Search for the cell housing the specified text and yield its [X, Y] center coordinate. 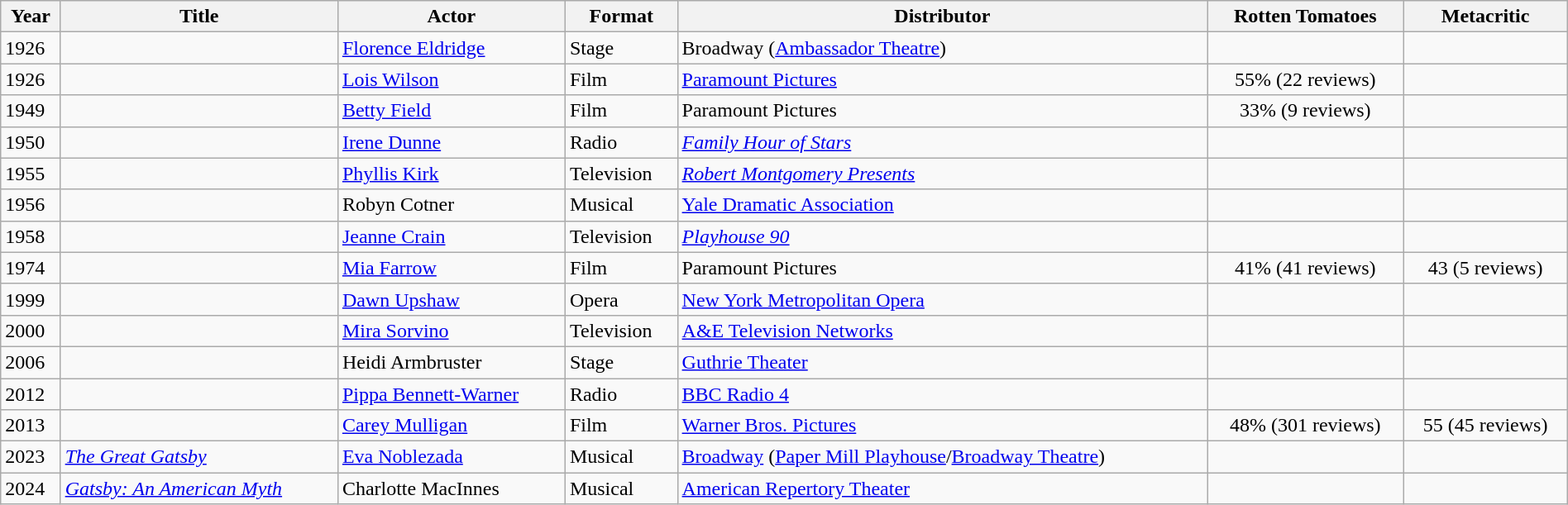
2013 [31, 426]
Betty Field [452, 111]
1999 [31, 299]
2006 [31, 362]
43 (5 reviews) [1485, 268]
Guthrie Theater [942, 362]
Charlotte MacInnes [452, 488]
Robert Montgomery Presents [942, 174]
Phyllis Kirk [452, 174]
1950 [31, 142]
Yale Dramatic Association [942, 205]
Format [621, 17]
Broadway (Paper Mill Playhouse/Broadway Theatre) [942, 457]
American Repertory Theater [942, 488]
Robyn Cotner [452, 205]
48% (301 reviews) [1305, 426]
Family Hour of Stars [942, 142]
Florence Eldridge [452, 48]
Title [198, 17]
1958 [31, 236]
1974 [31, 268]
2024 [31, 488]
Mia Farrow [452, 268]
Mira Sorvino [452, 331]
Warner Bros. Pictures [942, 426]
Pippa Bennett-Warner [452, 394]
BBC Radio 4 [942, 394]
Distributor [942, 17]
Actor [452, 17]
Eva Noblezada [452, 457]
Heidi Armbruster [452, 362]
Rotten Tomatoes [1305, 17]
55% (22 reviews) [1305, 79]
Playhouse 90 [942, 236]
Carey Mulligan [452, 426]
Opera [621, 299]
1956 [31, 205]
55 (45 reviews) [1485, 426]
Jeanne Crain [452, 236]
2000 [31, 331]
Dawn Upshaw [452, 299]
2023 [31, 457]
Metacritic [1485, 17]
Lois Wilson [452, 79]
The Great Gatsby [198, 457]
Broadway (Ambassador Theatre) [942, 48]
2012 [31, 394]
A&E Television Networks [942, 331]
Irene Dunne [452, 142]
Gatsby: An American Myth [198, 488]
33% (9 reviews) [1305, 111]
New York Metropolitan Opera [942, 299]
1949 [31, 111]
Year [31, 17]
41% (41 reviews) [1305, 268]
1955 [31, 174]
